Locate the cell with the specified text and output its (X, Y) center coordinate. 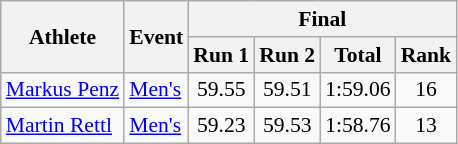
59.55 (221, 90)
Run 1 (221, 55)
Event (156, 36)
13 (426, 126)
59.51 (287, 90)
Markus Penz (62, 90)
Martin Rettl (62, 126)
1:58.76 (358, 126)
16 (426, 90)
Final (322, 19)
Run 2 (287, 55)
59.23 (221, 126)
59.53 (287, 126)
Athlete (62, 36)
Total (358, 55)
1:59.06 (358, 90)
Rank (426, 55)
